Pinpoint the cell where the given text exists, returning its (x, y) midpoint coordinate. 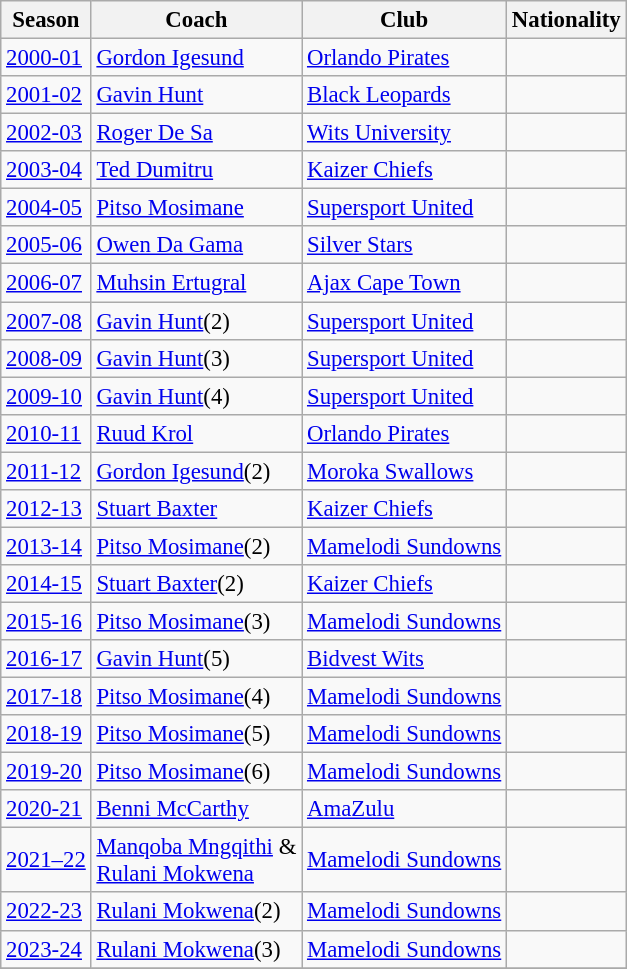
Benni McCarthy (196, 809)
Roger De Sa (196, 133)
Bidvest Wits (404, 659)
Gordon Igesund(2) (196, 471)
2001-02 (46, 95)
2007-08 (46, 321)
Nationality (566, 20)
Gavin Hunt (196, 95)
2016-17 (46, 659)
2020-21 (46, 809)
2013-14 (46, 546)
Ted Dumitru (196, 170)
2022-23 (46, 912)
Gavin Hunt(5) (196, 659)
Wits University (404, 133)
Stuart Baxter(2) (196, 584)
2019-20 (46, 772)
Moroka Swallows (404, 471)
2014-15 (46, 584)
2011-12 (46, 471)
2002-03 (46, 133)
2000-01 (46, 58)
Black Leopards (404, 95)
Club (404, 20)
2017-18 (46, 697)
Pitso Mosimane(4) (196, 697)
2006-07 (46, 283)
Silver Stars (404, 245)
Gordon Igesund (196, 58)
Owen Da Gama (196, 245)
Ajax Cape Town (404, 283)
Pitso Mosimane(2) (196, 546)
Rulani Mokwena(3) (196, 949)
Gavin Hunt(4) (196, 396)
Pitso Mosimane(5) (196, 734)
2010-11 (46, 433)
Gavin Hunt(2) (196, 321)
Coach (196, 20)
2005-06 (46, 245)
2003-04 (46, 170)
AmaZulu (404, 809)
2008-09 (46, 358)
Season (46, 20)
2009-10 (46, 396)
Pitso Mosimane (196, 208)
Rulani Mokwena(2) (196, 912)
Pitso Mosimane(3) (196, 621)
Gavin Hunt(3) (196, 358)
2018-19 (46, 734)
2012-13 (46, 509)
Pitso Mosimane(6) (196, 772)
2004-05 (46, 208)
2023-24 (46, 949)
2021–22 (46, 860)
Manqoba Mngqithi & Rulani Mokwena (196, 860)
2015-16 (46, 621)
Ruud Krol (196, 433)
Stuart Baxter (196, 509)
Muhsin Ertugral (196, 283)
